Locate the cell with the specified text and output its [x, y] center coordinate. 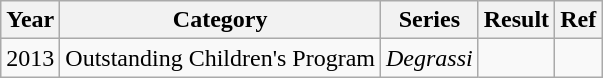
2013 [30, 58]
Degrassi [430, 58]
Category [220, 20]
Outstanding Children's Program [220, 58]
Year [30, 20]
Result [516, 20]
Ref [578, 20]
Series [430, 20]
